Capture the cell that displays the provided text and extract its [x, y] central coordinate. 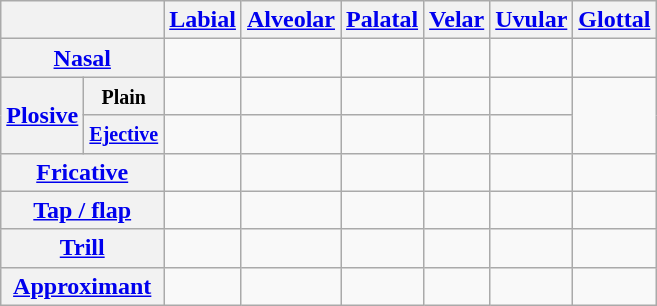
Uvular [532, 20]
Palatal [382, 20]
Plain [124, 96]
Nasal [82, 58]
Alveolar [290, 20]
Labial [203, 20]
Plosive [42, 115]
Ejective [124, 134]
Trill [82, 248]
Tap / flap [82, 210]
Velar [457, 20]
Approximant [82, 286]
Fricative [82, 172]
Glottal [614, 20]
